Detect which cell encompasses the target text, then output its [x, y] center coordinate. 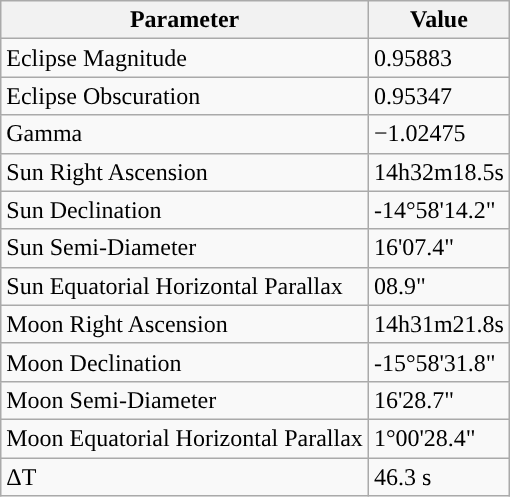
46.3 s [438, 477]
Moon Declination [185, 362]
0.95883 [438, 58]
Sun Right Ascension [185, 172]
16'28.7" [438, 400]
14h31m21.8s [438, 324]
−1.02475 [438, 134]
Eclipse Magnitude [185, 58]
Moon Right Ascension [185, 324]
1°00'28.4" [438, 438]
Moon Semi-Diameter [185, 400]
Moon Equatorial Horizontal Parallax [185, 438]
16'07.4" [438, 248]
Sun Equatorial Horizontal Parallax [185, 286]
08.9" [438, 286]
Sun Semi-Diameter [185, 248]
Sun Declination [185, 210]
-15°58'31.8" [438, 362]
Gamma [185, 134]
Parameter [185, 20]
ΔT [185, 477]
Value [438, 20]
14h32m18.5s [438, 172]
0.95347 [438, 96]
Eclipse Obscuration [185, 96]
-14°58'14.2" [438, 210]
